Output the [x, y] coordinate of the center of the cell containing the given text.  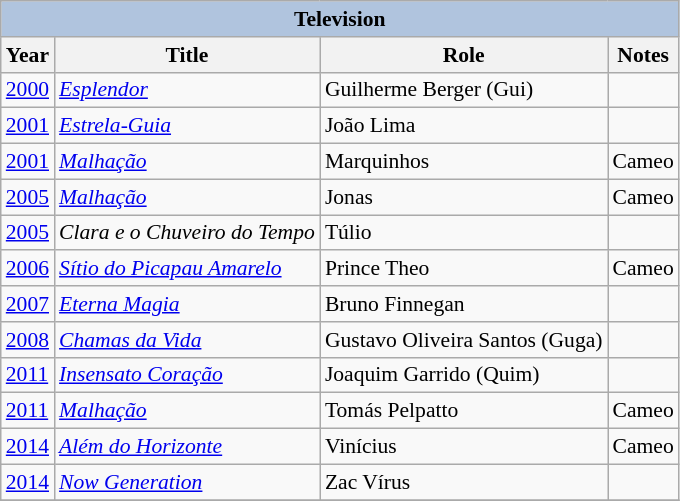
Prince Theo [464, 269]
Year [28, 55]
Title [187, 55]
Além do Horizonte [187, 447]
Clara e o Chuveiro do Tempo [187, 233]
Television [340, 19]
Marquinhos [464, 162]
Joaquim Garrido (Quim) [464, 375]
Esplendor [187, 90]
2008 [28, 340]
Role [464, 55]
Insensato Coração [187, 375]
João Lima [464, 126]
Zac Vírus [464, 482]
Chamas da Vida [187, 340]
Bruno Finnegan [464, 304]
Jonas [464, 197]
2000 [28, 90]
Estrela-Guia [187, 126]
Eterna Magia [187, 304]
Now Generation [187, 482]
Notes [644, 55]
Sítio do Picapau Amarelo [187, 269]
2007 [28, 304]
Vinícius [464, 447]
Gustavo Oliveira Santos (Guga) [464, 340]
Túlio [464, 233]
Guilherme Berger (Gui) [464, 90]
Tomás Pelpatto [464, 411]
2006 [28, 269]
